From the cell containing the given text, extract its center point as (x, y) coordinate. 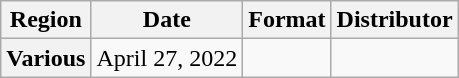
Various (46, 58)
April 27, 2022 (167, 58)
Distributor (394, 20)
Date (167, 20)
Region (46, 20)
Format (287, 20)
